Detect which cell encompasses the target text, then output its [x, y] center coordinate. 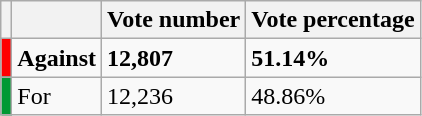
48.86% [333, 96]
51.14% [333, 58]
Against [57, 58]
Vote percentage [333, 20]
12,236 [174, 96]
12,807 [174, 58]
Vote number [174, 20]
For [57, 96]
